From the cell containing the given text, extract its center point as (x, y) coordinate. 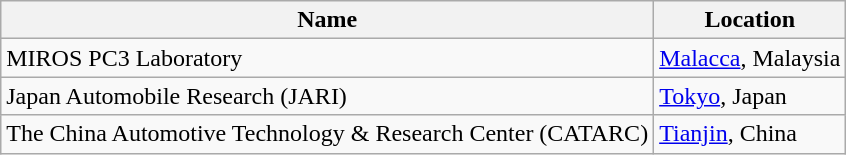
The China Automotive Technology & Research Center (CATARC) (328, 134)
Malacca, Malaysia (750, 58)
Tokyo, Japan (750, 96)
Location (750, 20)
MIROS PC3 Laboratory (328, 58)
Japan Automobile Research (JARI) (328, 96)
Tianjin, China (750, 134)
Name (328, 20)
